Scan for the cell matching the given text and deliver its [X, Y] coordinate at center. 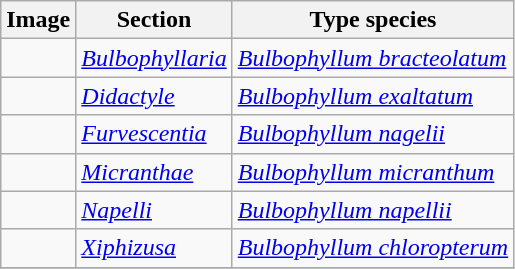
Section [154, 20]
Napelli [154, 210]
Bulbophyllum exaltatum [372, 96]
Image [38, 20]
Bulbophyllum nagelii [372, 134]
Micranthae [154, 172]
Bulbophyllum chloropterum [372, 248]
Bulbophyllum micranthum [372, 172]
Bulbophyllum napellii [372, 210]
Xiphizusa [154, 248]
Didactyle [154, 96]
Furvescentia [154, 134]
Bulbophyllum bracteolatum [372, 58]
Bulbophyllaria [154, 58]
Type species [372, 20]
